For the text-containing cell, return its midpoint in [x, y] coordinate format. 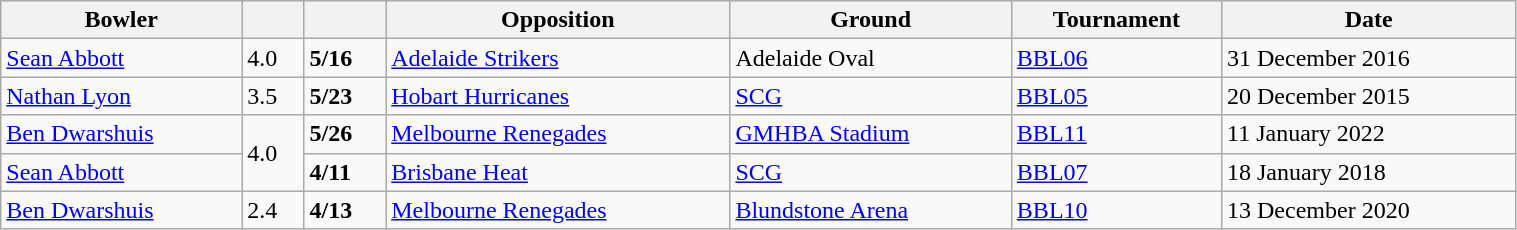
Ground [870, 20]
4/11 [345, 172]
BBL07 [1116, 172]
3.5 [273, 96]
5/23 [345, 96]
BBL11 [1116, 134]
BBL06 [1116, 58]
13 December 2020 [1368, 210]
Blundstone Arena [870, 210]
18 January 2018 [1368, 172]
2.4 [273, 210]
20 December 2015 [1368, 96]
5/26 [345, 134]
11 January 2022 [1368, 134]
Date [1368, 20]
4/13 [345, 210]
31 December 2016 [1368, 58]
Hobart Hurricanes [558, 96]
Bowler [122, 20]
GMHBA Stadium [870, 134]
Opposition [558, 20]
BBL05 [1116, 96]
Adelaide Oval [870, 58]
Nathan Lyon [122, 96]
Tournament [1116, 20]
5/16 [345, 58]
Brisbane Heat [558, 172]
Adelaide Strikers [558, 58]
BBL10 [1116, 210]
